Return the [x, y] coordinate for the center point of the cell that contains the specified text.  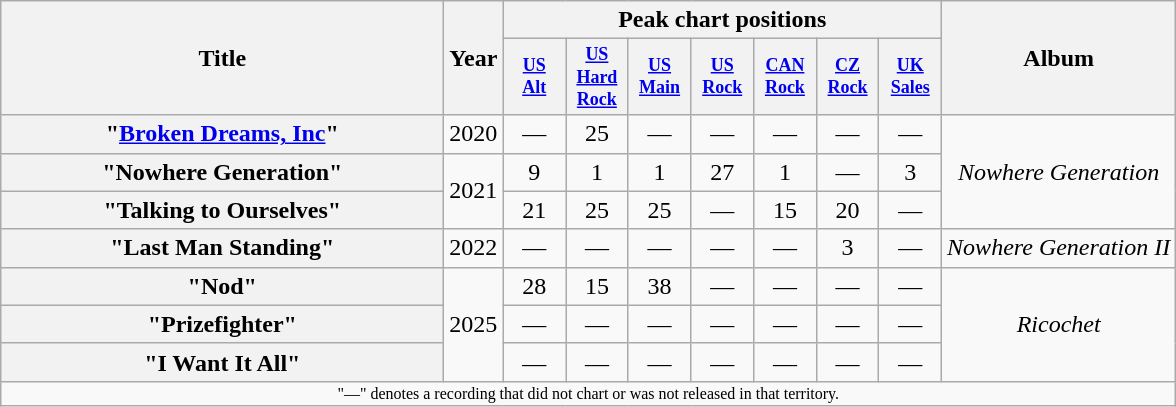
Nowhere Generation [1059, 172]
Nowhere Generation II [1059, 248]
2020 [474, 134]
9 [534, 172]
"Talking to Ourselves" [222, 210]
2022 [474, 248]
28 [534, 286]
USHardRock [598, 77]
27 [722, 172]
USMain [660, 77]
38 [660, 286]
Peak chart positions [722, 20]
CZRock [848, 77]
21 [534, 210]
"Nod" [222, 286]
CANRock [786, 77]
"—" denotes a recording that did not chart or was not released in that territory. [588, 393]
Title [222, 58]
USRock [722, 77]
2021 [474, 191]
"I Want It All" [222, 362]
"Last Man Standing" [222, 248]
"Nowhere Generation" [222, 172]
Year [474, 58]
USAlt [534, 77]
Album [1059, 58]
2025 [474, 324]
UKSales [910, 77]
"Prizefighter" [222, 324]
20 [848, 210]
"Broken Dreams, Inc" [222, 134]
Ricochet [1059, 324]
